Detect which cell encompasses the target text, then output its [X, Y] center coordinate. 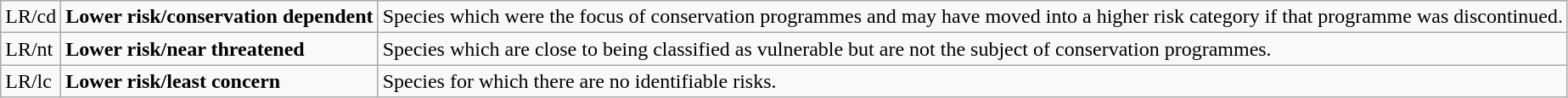
Lower risk/near threatened [219, 49]
Species which were the focus of conservation programmes and may have moved into a higher risk category if that programme was discontinued. [973, 17]
Species for which there are no identifiable risks. [973, 81]
LR/nt [31, 49]
LR/cd [31, 17]
Species which are close to being classified as vulnerable but are not the subject of conservation programmes. [973, 49]
Lower risk/least concern [219, 81]
Lower risk/conservation dependent [219, 17]
LR/lc [31, 81]
